Find where the given text appears and provide that cell's center as [x, y] coordinate. 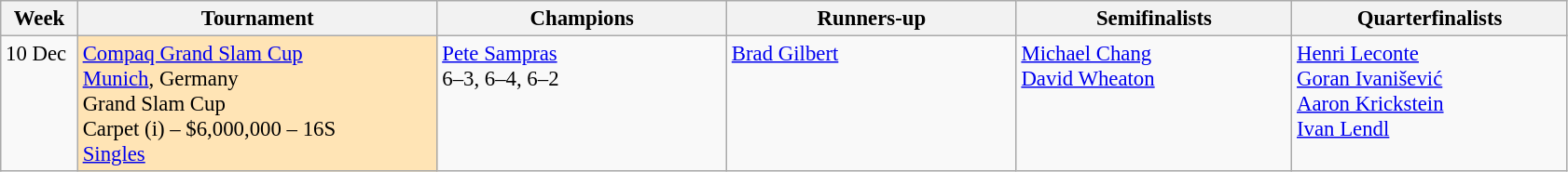
Champions [582, 19]
Brad Gilbert [873, 104]
Quarterfinalists [1430, 19]
Week [39, 19]
10 Dec [39, 104]
Runners-up [873, 19]
Pete Sampras 6–3, 6–4, 6–2 [582, 104]
Compaq Grand Slam Cup Munich, GermanyGrand Slam CupCarpet (i) – $6,000,000 – 16S Singles [257, 104]
Henri Leconte Goran Ivanišević Aaron Krickstein Ivan Lendl [1430, 104]
Semifinalists [1154, 19]
Michael Chang David Wheaton [1154, 104]
Tournament [257, 19]
